Locate the cell with the specified text and output its [X, Y] center coordinate. 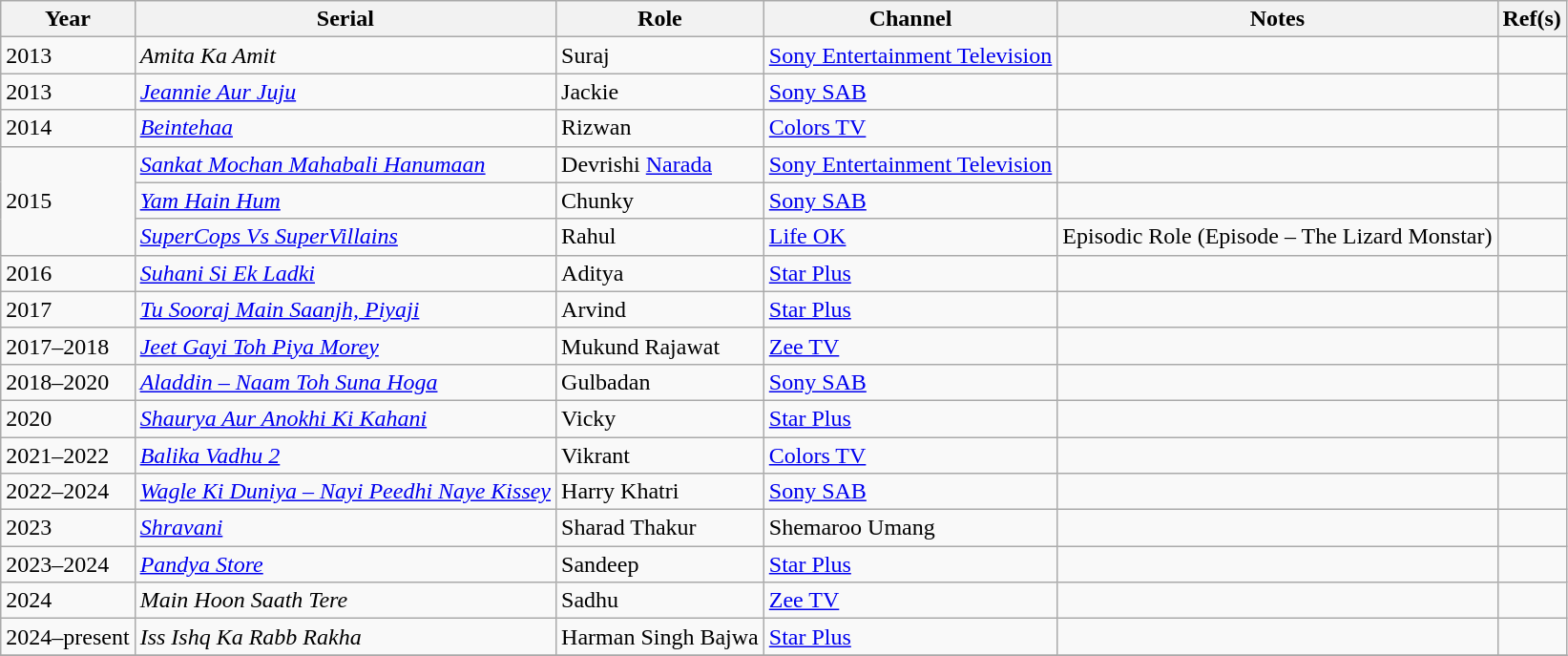
Rizwan [660, 128]
Tu Sooraj Main Saanjh, Piyaji [345, 309]
Shaurya Aur Anokhi Ki Kahani [345, 418]
2022–2024 [68, 492]
Amita Ka Amit [345, 55]
Episodic Role (Episode – The Lizard Monstar) [1277, 237]
Sharad Thakur [660, 528]
Shemaroo Umang [910, 528]
2024 [68, 601]
Sandeep [660, 564]
2018–2020 [68, 382]
Shravani [345, 528]
Role [660, 19]
Ref(s) [1532, 19]
2023–2024 [68, 564]
Wagle Ki Duniya – Nayi Peedhi Naye Kissey [345, 492]
Jeet Gayi Toh Piya Morey [345, 346]
Harry Khatri [660, 492]
2017–2018 [68, 346]
2015 [68, 201]
SuperCops Vs SuperVillains [345, 237]
Life OK [910, 237]
Rahul [660, 237]
Year [68, 19]
2014 [68, 128]
Yam Hain Hum [345, 201]
2023 [68, 528]
Vikrant [660, 455]
Jackie [660, 92]
Beintehaa [345, 128]
Channel [910, 19]
Sankat Mochan Mahabali Hanumaan [345, 164]
Arvind [660, 309]
2021–2022 [68, 455]
2016 [68, 273]
Sadhu [660, 601]
Jeannie Aur Juju [345, 92]
Serial [345, 19]
Chunky [660, 201]
Notes [1277, 19]
2020 [68, 418]
Mukund Rajawat [660, 346]
Iss Ishq Ka Rabb Rakha [345, 637]
2024–present [68, 637]
Suhani Si Ek Ladki [345, 273]
Devrishi Narada [660, 164]
Vicky [660, 418]
Balika Vadhu 2 [345, 455]
Aladdin – Naam Toh Suna Hoga [345, 382]
Main Hoon Saath Tere [345, 601]
Harman Singh Bajwa [660, 637]
Aditya [660, 273]
Pandya Store [345, 564]
2017 [68, 309]
Suraj [660, 55]
Gulbadan [660, 382]
